Detect which cell encompasses the target text, then output its (X, Y) center coordinate. 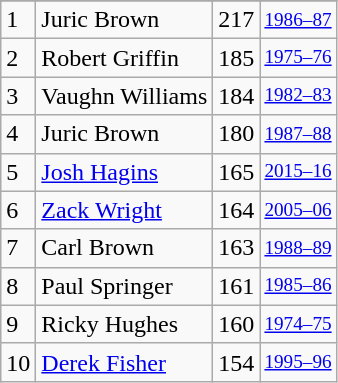
185 (236, 58)
3 (18, 96)
Paul Springer (124, 286)
164 (236, 210)
Ricky Hughes (124, 324)
1985–86 (298, 286)
5 (18, 172)
Zack Wright (124, 210)
1995–96 (298, 362)
Derek Fisher (124, 362)
161 (236, 286)
Carl Brown (124, 248)
1986–87 (298, 20)
1974–75 (298, 324)
154 (236, 362)
184 (236, 96)
Robert Griffin (124, 58)
1982–83 (298, 96)
1975–76 (298, 58)
2015–16 (298, 172)
180 (236, 134)
Josh Hagins (124, 172)
6 (18, 210)
165 (236, 172)
8 (18, 286)
10 (18, 362)
2 (18, 58)
2005–06 (298, 210)
160 (236, 324)
1988–89 (298, 248)
4 (18, 134)
9 (18, 324)
1987–88 (298, 134)
7 (18, 248)
217 (236, 20)
Vaughn Williams (124, 96)
163 (236, 248)
1 (18, 20)
